Identify which cell holds the provided text, then report its (x, y) central coordinate. 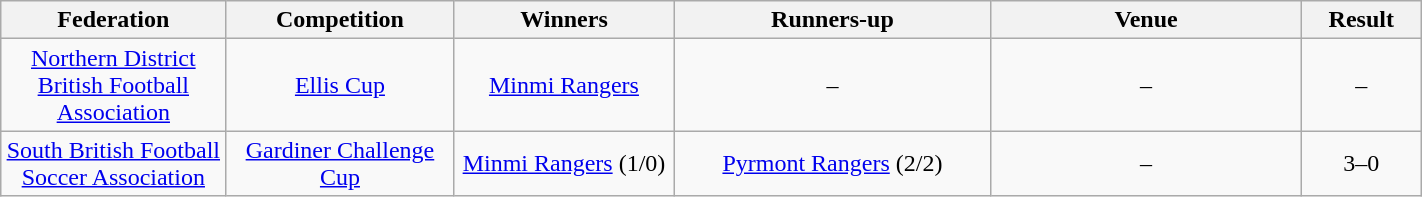
Minmi Rangers (1/0) (564, 164)
Runners-up (832, 20)
Venue (1146, 20)
Federation (114, 20)
3–0 (1361, 164)
South British Football Soccer Association (114, 164)
Minmi Rangers (564, 85)
Ellis Cup (340, 85)
Gardiner Challenge Cup (340, 164)
Competition (340, 20)
Winners (564, 20)
Result (1361, 20)
Northern District British Football Association (114, 85)
Pyrmont Rangers (2/2) (832, 164)
